From the cell containing the given text, extract its center point as (x, y) coordinate. 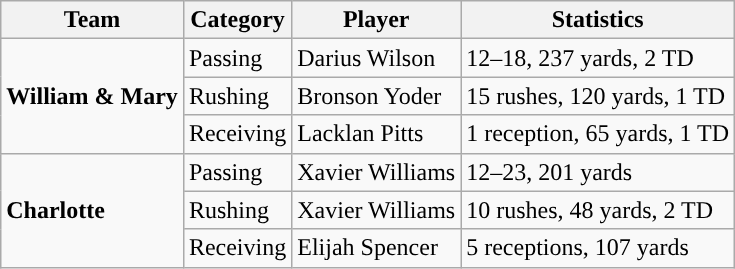
Player (376, 20)
Bronson Yoder (376, 96)
Elijah Spencer (376, 248)
15 rushes, 120 yards, 1 TD (598, 96)
Statistics (598, 20)
Darius Wilson (376, 58)
5 receptions, 107 yards (598, 248)
Team (92, 20)
12–18, 237 yards, 2 TD (598, 58)
Lacklan Pitts (376, 134)
10 rushes, 48 yards, 2 TD (598, 210)
Category (237, 20)
Charlotte (92, 210)
12–23, 201 yards (598, 172)
William & Mary (92, 96)
1 reception, 65 yards, 1 TD (598, 134)
